Locate the cell with the specified text and output its [x, y] center coordinate. 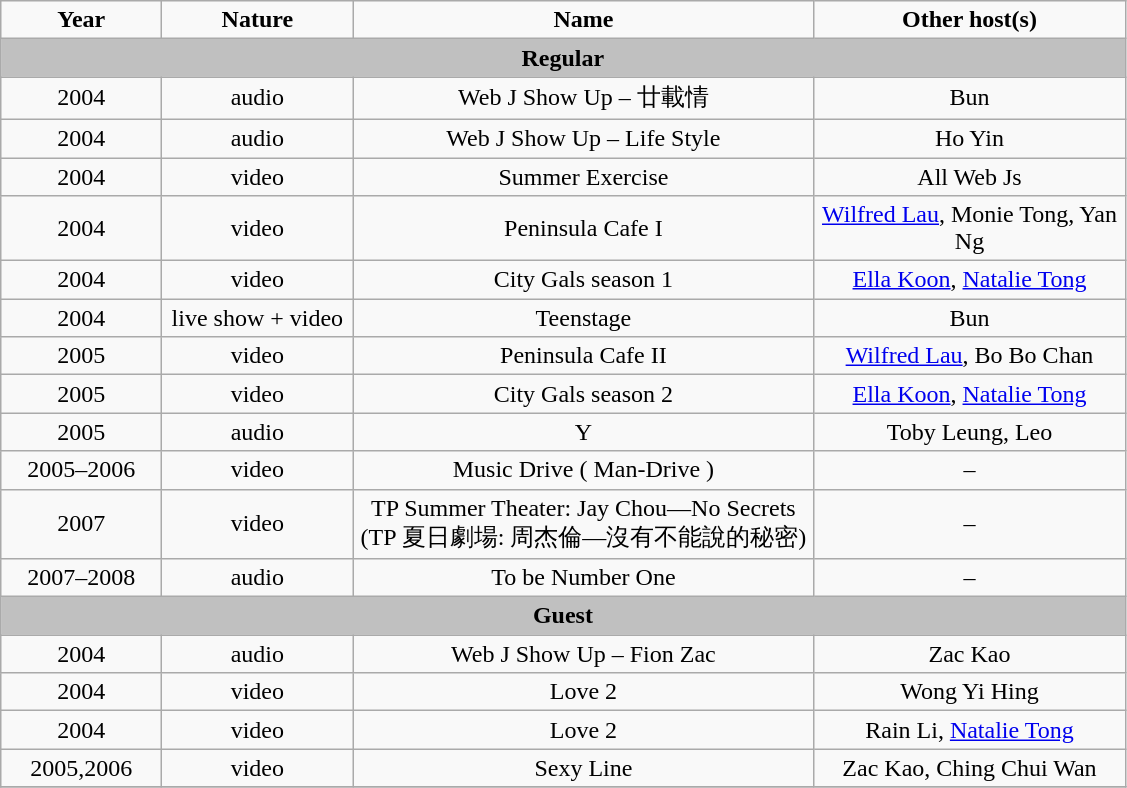
Year [82, 20]
Guest [563, 616]
Y [584, 432]
Zac Kao, Ching Chui Wan [970, 768]
2005–2006 [82, 470]
Web J Show Up – Life Style [584, 138]
Other host(s) [970, 20]
Nature [258, 20]
Name [584, 20]
2007–2008 [82, 578]
Sexy Line [584, 768]
Peninsula Cafe I [584, 228]
Music Drive ( Man-Drive ) [584, 470]
TP Summer Theater: Jay Chou—No Secrets (TP 夏日劇場: 周杰倫—沒有不能說的秘密) [584, 524]
Wilfred Lau, Bo Bo Chan [970, 356]
2005,2006 [82, 768]
Regular [563, 58]
Rain Li, Natalie Tong [970, 730]
Peninsula Cafe II [584, 356]
2007 [82, 524]
Summer Exercise [584, 177]
Zac Kao [970, 654]
Wilfred Lau, Monie Tong, Yan Ng [970, 228]
City Gals season 1 [584, 280]
Ho Yin [970, 138]
City Gals season 2 [584, 394]
Wong Yi Hing [970, 692]
All Web Js [970, 177]
live show + video [258, 318]
To be Number One [584, 578]
Toby Leung, Leo [970, 432]
Web J Show Up – Fion Zac [584, 654]
Web J Show Up – 廿載情 [584, 98]
Teenstage [584, 318]
